Find where the given text appears and provide that cell's center as [x, y] coordinate. 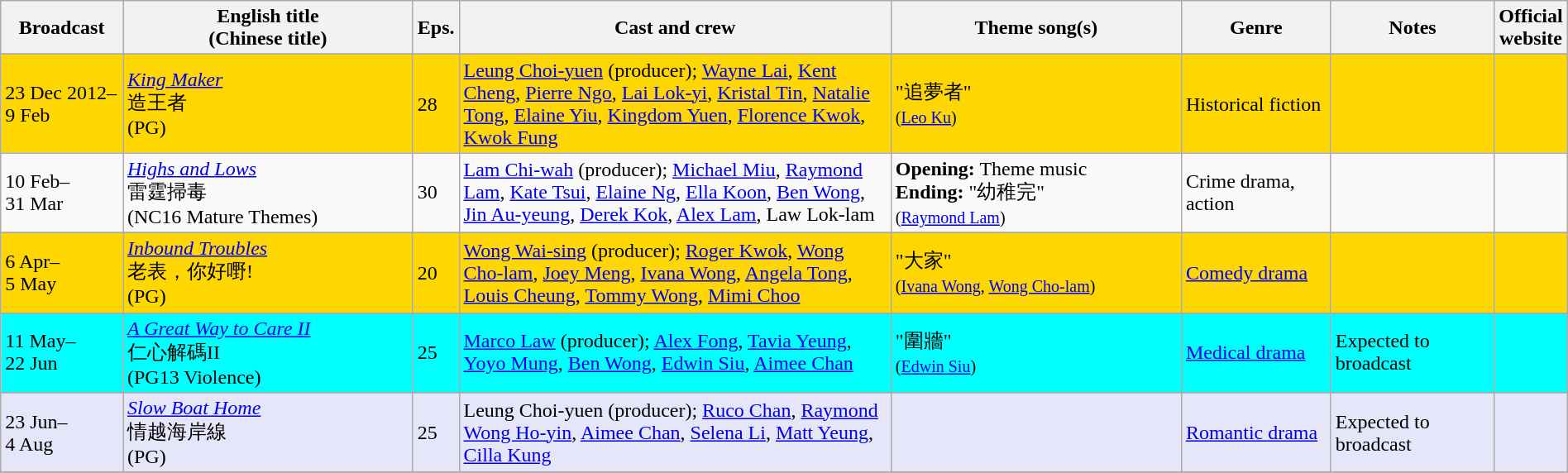
"大家"(Ivana Wong, Wong Cho-lam) [1035, 273]
Comedy drama [1255, 273]
English title (Chinese title) [268, 28]
23 Dec 2012–9 Feb [62, 104]
Leung Choi-yuen (producer); Ruco Chan, Raymond Wong Ho-yin, Aimee Chan, Selena Li, Matt Yeung, Cilla Kung [675, 433]
10 Feb–31 Mar [62, 193]
Marco Law (producer); Alex Fong, Tavia Yeung, Yoyo Mung, Ben Wong, Edwin Siu, Aimee Chan [675, 352]
20 [436, 273]
Crime drama, action [1255, 193]
Notes [1413, 28]
11 May–22 Jun [62, 352]
Theme song(s) [1035, 28]
A Great Way to Care II仁心解碼II(PG13 Violence) [268, 352]
28 [436, 104]
Lam Chi-wah (producer); Michael Miu, Raymond Lam, Kate Tsui, Elaine Ng, Ella Koon, Ben Wong, Jin Au-yeung, Derek Kok, Alex Lam, Law Lok-lam [675, 193]
30 [436, 193]
Eps. [436, 28]
6 Apr–5 May [62, 273]
Official website [1531, 28]
King Maker造王者(PG) [268, 104]
Highs and Lows雷霆掃毒(NC16 Mature Themes) [268, 193]
Medical drama [1255, 352]
Slow Boat Home情越海岸線(PG) [268, 433]
Opening: Theme musicEnding: "幼稚完" (Raymond Lam) [1035, 193]
"圍牆"(Edwin Siu) [1035, 352]
Genre [1255, 28]
Romantic drama [1255, 433]
Historical fiction [1255, 104]
23 Jun–4 Aug [62, 433]
Wong Wai-sing (producer); Roger Kwok, Wong Cho-lam, Joey Meng, Ivana Wong, Angela Tong, Louis Cheung, Tommy Wong, Mimi Choo [675, 273]
Broadcast [62, 28]
Inbound Troubles老表，你好嘢!(PG) [268, 273]
Cast and crew [675, 28]
"追夢者"(Leo Ku) [1035, 104]
